Pinpoint the cell where the given text exists, returning its (x, y) midpoint coordinate. 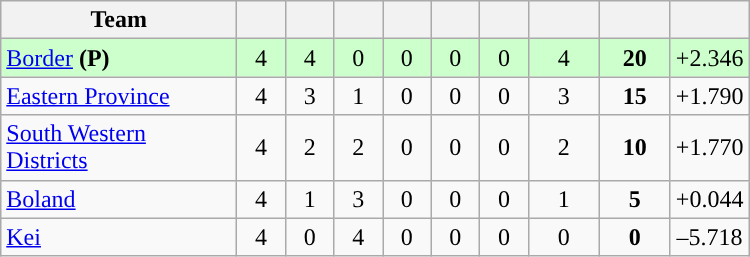
Border (P) (119, 58)
Eastern Province (119, 96)
+1.790 (710, 96)
–5.718 (710, 237)
+1.770 (710, 148)
15 (634, 96)
20 (634, 58)
Boland (119, 199)
5 (634, 199)
South Western Districts (119, 148)
Team (119, 20)
+0.044 (710, 199)
10 (634, 148)
+2.346 (710, 58)
Kei (119, 237)
